Scan for the cell matching the given text and deliver its (x, y) coordinate at center. 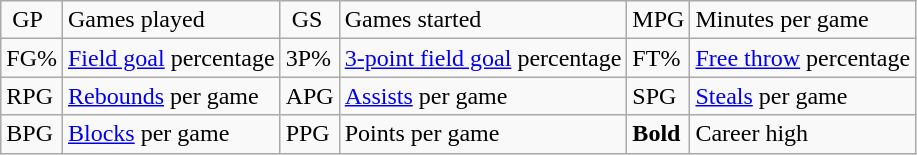
MPG (658, 20)
3P% (310, 58)
Field goal percentage (171, 58)
Blocks per game (171, 134)
Games started (483, 20)
SPG (658, 96)
3-point field goal percentage (483, 58)
APG (310, 96)
Career high (803, 134)
Assists per game (483, 96)
PPG (310, 134)
Minutes per game (803, 20)
Points per game (483, 134)
RPG (32, 96)
Free throw percentage (803, 58)
Games played (171, 20)
FT% (658, 58)
FG% (32, 58)
GS (310, 20)
BPG (32, 134)
Steals per game (803, 96)
GP (32, 20)
Rebounds per game (171, 96)
Bold (658, 134)
